Provide the [x, y] coordinate of the cell's center where the given text is located.  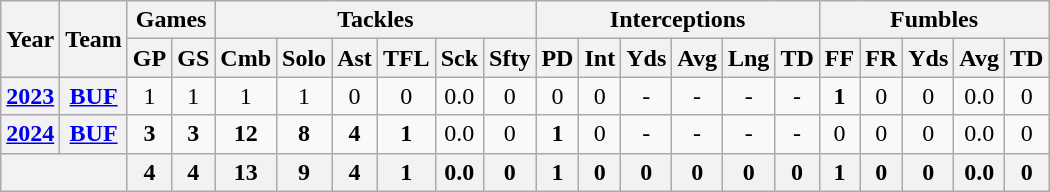
2024 [30, 134]
9 [304, 172]
Sck [459, 58]
Sfty [510, 58]
Int [600, 58]
12 [246, 134]
Solo [304, 58]
Ast [355, 58]
FF [839, 58]
Cmb [246, 58]
Tackles [376, 20]
GP [149, 58]
PD [558, 58]
Lng [748, 58]
Interceptions [678, 20]
Team [94, 39]
Fumbles [934, 20]
TFL [406, 58]
Games [170, 20]
FR [882, 58]
2023 [30, 96]
GS [194, 58]
13 [246, 172]
8 [304, 134]
Year [30, 39]
